Return [X, Y] of the center of cell containing provided text 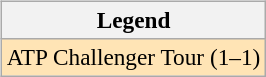
Legend [133, 20]
ATP Challenger Tour (1–1) [133, 57]
